Scan for the cell matching the given text and deliver its [X, Y] coordinate at center. 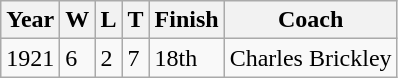
L [108, 20]
6 [78, 58]
7 [136, 58]
T [136, 20]
Finish [186, 20]
Year [30, 20]
Charles Brickley [310, 58]
2 [108, 58]
1921 [30, 58]
W [78, 20]
18th [186, 58]
Coach [310, 20]
